Return (X, Y) of the center of cell containing provided text 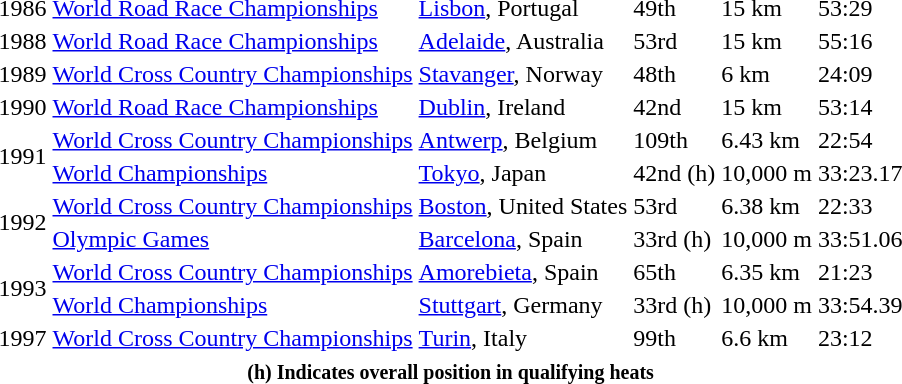
6 km (767, 74)
Olympic Games (232, 239)
Amorebieta, Spain (523, 272)
Stuttgart, Germany (523, 305)
6.35 km (767, 272)
Barcelona, Spain (523, 239)
6.43 km (767, 140)
109th (674, 140)
48th (674, 74)
6.6 km (767, 338)
Stavanger, Norway (523, 74)
Turin, Italy (523, 338)
Dublin, Ireland (523, 107)
6.38 km (767, 206)
Antwerp, Belgium (523, 140)
Tokyo, Japan (523, 173)
42nd (674, 107)
Adelaide, Australia (523, 41)
99th (674, 338)
42nd (h) (674, 173)
Boston, United States (523, 206)
65th (674, 272)
